Locate the cell with the specified text and output its [X, Y] center coordinate. 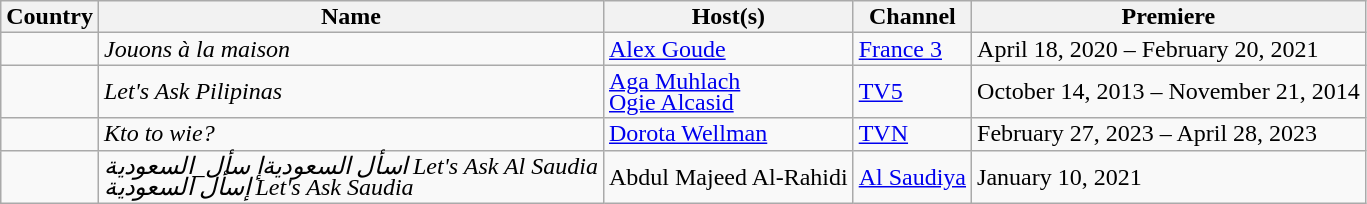
Kto to wie? [350, 134]
Dorota Wellman [728, 134]
Alex Goude [728, 49]
Al Saudiya [912, 176]
April 18, 2020 – February 20, 2021 [1169, 49]
Name [350, 17]
Let's Ask Pilipinas [350, 92]
Premiere [1169, 17]
October 14, 2013 – November 21, 2014 [1169, 92]
Host(s) [728, 17]
Channel [912, 17]
Country [50, 17]
January 10, 2021 [1169, 176]
TV5 [912, 92]
Jouons à la maison [350, 49]
France 3 [912, 49]
February 27, 2023 – April 28, 2023 [1169, 134]
Aga MuhlachOgie Alcasid [728, 92]
TVN [912, 134]
اسأل السعوديةإ سأل_السعودية Let's Ask Al Saudiaإسأل السعودية Let's Ask Saudia [350, 176]
Abdul Majeed Al-Rahidi [728, 176]
